Pinpoint the cell where the given text exists, returning its [x, y] midpoint coordinate. 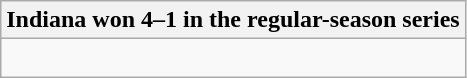
Indiana won 4–1 in the regular-season series [233, 20]
